Locate the cell with the specified text and output its [X, Y] center coordinate. 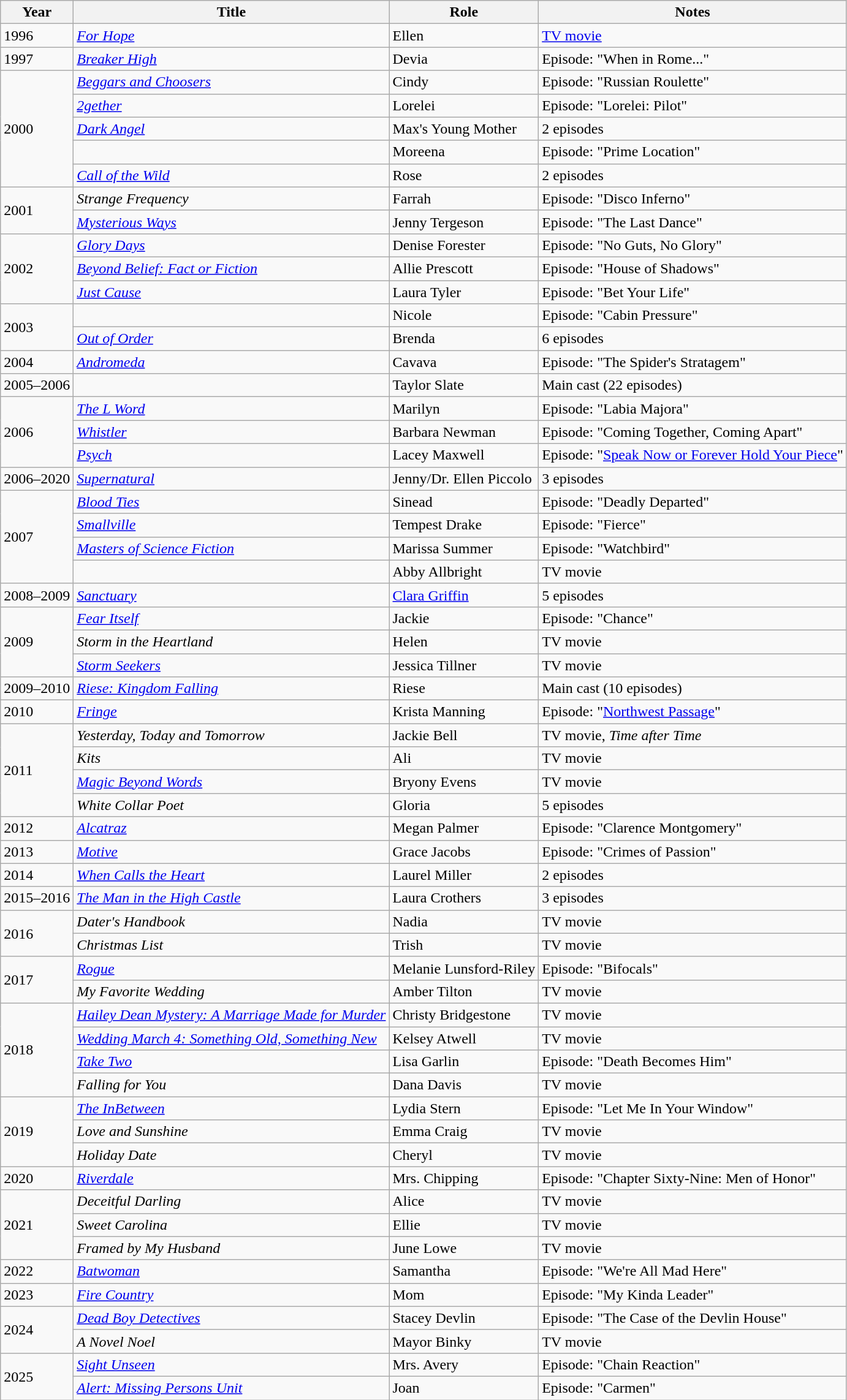
Melanie Lunsford-Riley [464, 968]
Christmas List [232, 945]
Mayor Binky [464, 1341]
Episode: "Speak Now or Forever Hold Your Piece" [693, 455]
2006–2020 [37, 479]
Marilyn [464, 409]
Episode: "Crimes of Passion" [693, 852]
2014 [37, 875]
Psych [232, 455]
Mysterious Ways [232, 222]
2000 [37, 129]
Abby Allbright [464, 572]
Episode: "Carmen" [693, 1388]
Episode: "The Last Dance" [693, 222]
2018 [37, 1050]
Kelsey Atwell [464, 1039]
Just Cause [232, 292]
Gloria [464, 805]
Episode: "Chance" [693, 618]
Episode: "Coming Together, Coming Apart" [693, 432]
Whistler [232, 432]
Allie Prescott [464, 268]
Joan [464, 1388]
Dark Angel [232, 129]
Mom [464, 1295]
The L Word [232, 409]
Episode: "Lorelei: Pilot" [693, 105]
2015–2016 [37, 898]
Jackie Bell [464, 735]
Alcatraz [232, 828]
Episode: "My Kinda Leader" [693, 1295]
Amber Tilton [464, 991]
Emma Craig [464, 1132]
Episode: "Death Becomes Him" [693, 1062]
Sinead [464, 502]
1996 [37, 36]
Alice [464, 1201]
Role [464, 12]
Barbara Newman [464, 432]
2020 [37, 1178]
Episode: "We're All Mad Here" [693, 1271]
Episode: "The Spider's Stratagem" [693, 362]
Clara Griffin [464, 595]
Batwoman [232, 1271]
Magic Beyond Words [232, 782]
Deceitful Darling [232, 1201]
Hailey Dean Mystery: A Marriage Made for Murder [232, 1015]
Laura Tyler [464, 292]
2017 [37, 980]
Smallville [232, 525]
Riese [464, 689]
2013 [37, 852]
Rose [464, 175]
Ellie [464, 1225]
Wedding March 4: Something Old, Something New [232, 1039]
Laura Crothers [464, 898]
Episode: "Russian Roulette" [693, 82]
Out of Order [232, 339]
Andromeda [232, 362]
Grace Jacobs [464, 852]
Lorelei [464, 105]
Love and Sunshine [232, 1132]
Notes [693, 12]
Helen [464, 641]
Breaker High [232, 59]
Farrah [464, 199]
Lacey Maxwell [464, 455]
Lisa Garlin [464, 1062]
Sight Unseen [232, 1364]
June Lowe [464, 1248]
Episode: "Fierce" [693, 525]
Christy Bridgestone [464, 1015]
2012 [37, 828]
6 episodes [693, 339]
Nicole [464, 316]
Episode: "Cabin Pressure" [693, 316]
Ali [464, 759]
Rogue [232, 968]
Storm Seekers [232, 665]
Cheryl [464, 1155]
2007 [37, 537]
Denise Forester [464, 245]
Devia [464, 59]
Fringe [232, 712]
Sanctuary [232, 595]
2gether [232, 105]
2006 [37, 432]
Main cast (10 episodes) [693, 689]
Mrs. Chipping [464, 1178]
Supernatural [232, 479]
2022 [37, 1271]
Laurel Miller [464, 875]
Episode: "House of Shadows" [693, 268]
For Hope [232, 36]
2004 [37, 362]
1997 [37, 59]
Episode: "Clarence Montgomery" [693, 828]
Krista Manning [464, 712]
2019 [37, 1132]
Dater's Handbook [232, 921]
Episode: "Prime Location" [693, 152]
Stacey Devlin [464, 1318]
Episode: "Bet Your Life" [693, 292]
Episode: "Watchbird" [693, 548]
Motive [232, 852]
2021 [37, 1225]
The Man in the High Castle [232, 898]
Megan Palmer [464, 828]
Sweet Carolina [232, 1225]
Episode: "Let Me In Your Window" [693, 1108]
Episode: "Chapter Sixty-Nine: Men of Honor" [693, 1178]
Blood Ties [232, 502]
2024 [37, 1330]
Lydia Stern [464, 1108]
Mrs. Avery [464, 1364]
Moreena [464, 152]
Tempest Drake [464, 525]
Jessica Tillner [464, 665]
Storm in the Heartland [232, 641]
Brenda [464, 339]
Take Two [232, 1062]
Trish [464, 945]
Dana Davis [464, 1085]
Cindy [464, 82]
Beyond Belief: Fact or Fiction [232, 268]
Fire Country [232, 1295]
Jenny/Dr. Ellen Piccolo [464, 479]
Episode: "Labia Majora" [693, 409]
Glory Days [232, 245]
2003 [37, 327]
2023 [37, 1295]
Year [37, 12]
Samantha [464, 1271]
Yesterday, Today and Tomorrow [232, 735]
2016 [37, 933]
2009–2010 [37, 689]
Riverdale [232, 1178]
2002 [37, 268]
TV movie, Time after Time [693, 735]
2001 [37, 210]
Fear Itself [232, 618]
Riese: Kingdom Falling [232, 689]
2005–2006 [37, 385]
Framed by My Husband [232, 1248]
Marissa Summer [464, 548]
Episode: "Disco Inferno" [693, 199]
2009 [37, 641]
Episode: "Deadly Departed" [693, 502]
Episode: "Chain Reaction" [693, 1364]
A Novel Noel [232, 1341]
2011 [37, 770]
Dead Boy Detectives [232, 1318]
2010 [37, 712]
Kits [232, 759]
Nadia [464, 921]
Main cast (22 episodes) [693, 385]
Title [232, 12]
Jenny Tergeson [464, 222]
Jackie [464, 618]
Ellen [464, 36]
White Collar Poet [232, 805]
Episode: "The Case of the Devlin House" [693, 1318]
My Favorite Wedding [232, 991]
Episode: "When in Rome..." [693, 59]
When Calls the Heart [232, 875]
Alert: Missing Persons Unit [232, 1388]
Taylor Slate [464, 385]
Max's Young Mother [464, 129]
Cavava [464, 362]
The InBetween [232, 1108]
Episode: "No Guts, No Glory" [693, 245]
2025 [37, 1376]
Falling for You [232, 1085]
Holiday Date [232, 1155]
Episode: "Bifocals" [693, 968]
Call of the Wild [232, 175]
Masters of Science Fiction [232, 548]
Beggars and Choosers [232, 82]
Strange Frequency [232, 199]
Bryony Evens [464, 782]
Episode: "Northwest Passage" [693, 712]
2008–2009 [37, 595]
